Find where the given text appears and provide that cell's center as (X, Y) coordinate. 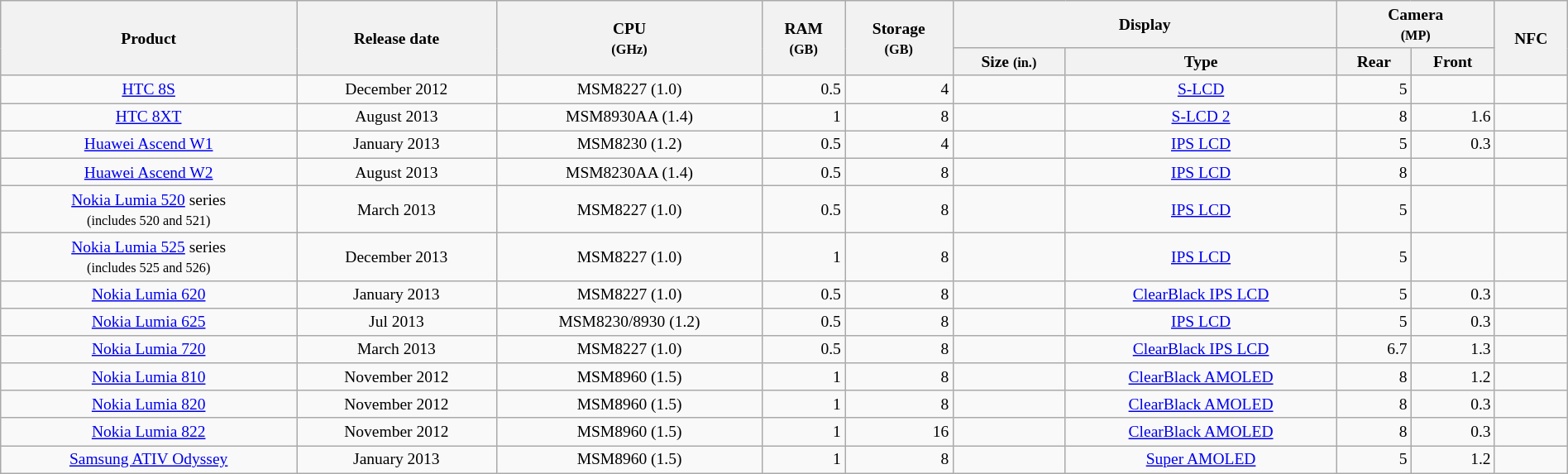
Display (1145, 25)
6.7 (1374, 349)
Front (1452, 61)
Super AMOLED (1201, 460)
1.6 (1452, 117)
CPU(GHz) (629, 38)
December 2013 (397, 256)
December 2012 (397, 89)
Nokia Lumia 520 series (includes 520 and 521) (149, 208)
Camera(MP) (1416, 25)
Rear (1374, 61)
16 (899, 432)
Size (in.) (1009, 61)
S-LCD 2 (1201, 117)
Jul 2013 (397, 321)
HTC 8XT (149, 117)
Nokia Lumia 820 (149, 404)
Nokia Lumia 720 (149, 349)
Huawei Ascend W2 (149, 172)
Product (149, 38)
HTC 8S (149, 89)
Nokia Lumia 810 (149, 377)
S-LCD (1201, 89)
Huawei Ascend W1 (149, 144)
MSM8230 (1.2) (629, 144)
Release date (397, 38)
Type (1201, 61)
RAM(GB) (804, 38)
Nokia Lumia 625 (149, 321)
Nokia Lumia 525 series (includes 525 and 526) (149, 256)
NFC (1531, 38)
MSM8230/8930 (1.2) (629, 321)
Nokia Lumia 822 (149, 432)
Samsung ATIV Odyssey (149, 460)
Storage(GB) (899, 38)
Nokia Lumia 620 (149, 294)
1.3 (1452, 349)
MSM8230AA (1.4) (629, 172)
MSM8930AA (1.4) (629, 117)
